Identify which cell holds the provided text, then report its (x, y) central coordinate. 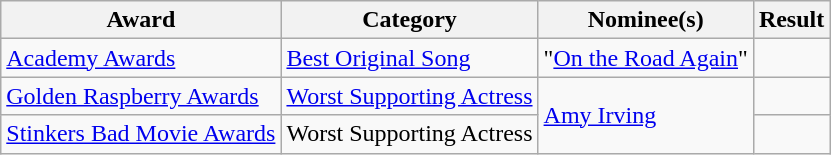
Stinkers Bad Movie Awards (141, 134)
Best Original Song (410, 58)
Result (791, 20)
Award (141, 20)
Category (410, 20)
Nominee(s) (646, 20)
"On the Road Again" (646, 58)
Amy Irving (646, 115)
Academy Awards (141, 58)
Golden Raspberry Awards (141, 96)
